Determine the [X, Y] coordinate at the center of the cell enclosing the given text.  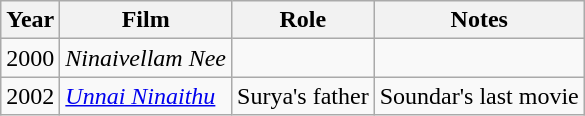
2000 [30, 58]
Unnai Ninaithu [146, 96]
Soundar's last movie [479, 96]
Notes [479, 20]
2002 [30, 96]
Ninaivellam Nee [146, 58]
Role [304, 20]
Film [146, 20]
Year [30, 20]
Surya's father [304, 96]
